Extract the (X, Y) coordinate from the center of the cell holding the provided text.  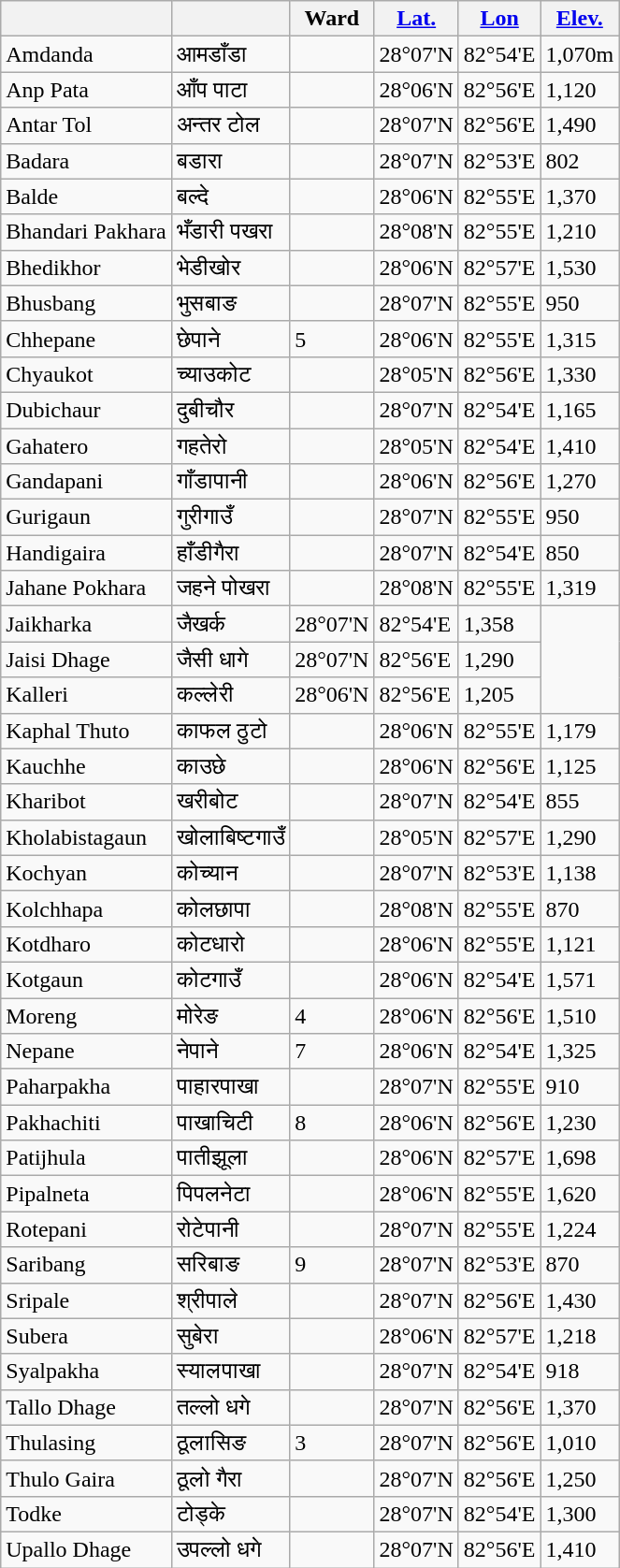
Upallo Dhage (86, 1549)
आँप पाटा (230, 90)
Elev. (580, 19)
पिपलनेटा (230, 1194)
1,490 (580, 125)
1,210 (580, 232)
कल्लेरी (230, 695)
1,358 (499, 624)
Antar Tol (86, 125)
Saribang (86, 1265)
1,325 (580, 1052)
च्याउकोट (230, 374)
Nepane (86, 1052)
खरीबोट (230, 802)
1,070m (580, 54)
छेपाने (230, 339)
1,224 (580, 1229)
1,620 (580, 1194)
गहतेरो (230, 446)
बल्दे (230, 196)
कोटधारो (230, 944)
रोटेपानी (230, 1229)
Kotdharo (86, 944)
काफल ठुटो (230, 731)
काउछे (230, 766)
Kholabistagaun (86, 837)
Gurigaun (86, 517)
टोड्के (230, 1514)
जहने पोखरा (230, 588)
पाखाचिटी (230, 1123)
Balde (86, 196)
1,698 (580, 1158)
खोलाबिष्टगाउँ (230, 837)
ठूलासिङ (230, 1443)
Jaisi Dhage (86, 660)
Anp Pata (86, 90)
गुरीगाउँ (230, 517)
1,510 (580, 1015)
उपल्लो धगे (230, 1549)
Lat. (416, 19)
918 (580, 1372)
1,165 (580, 410)
सरिबाङ (230, 1265)
Kalleri (86, 695)
4 (332, 1015)
जैखर्क (230, 624)
कोच्यान (230, 873)
Bhedikhor (86, 268)
Ward (332, 19)
अन्तर टोल (230, 125)
Sripale (86, 1300)
1,125 (580, 766)
Lon (499, 19)
1,218 (580, 1336)
सुबेरा (230, 1336)
Kauchhe (86, 766)
Pakhachiti (86, 1123)
910 (580, 1087)
3 (332, 1443)
जैसी धागे (230, 660)
1,138 (580, 873)
1,121 (580, 944)
1,230 (580, 1123)
Bhusbang (86, 303)
1,270 (580, 482)
Gandapani (86, 482)
बडारा (230, 161)
Paharpakha (86, 1087)
Gahatero (86, 446)
Jahane Pokhara (86, 588)
9 (332, 1265)
हाँडीगैरा (230, 553)
1,571 (580, 980)
1,330 (580, 374)
1,300 (580, 1514)
1,120 (580, 90)
850 (580, 553)
श्रीपाले (230, 1300)
गाँडापानी (230, 482)
नेपाने (230, 1052)
भेडीखोर (230, 268)
Pipalneta (86, 1194)
Thulo Gaira (86, 1478)
Bhandari Pakhara (86, 232)
Amdanda (86, 54)
1,205 (499, 695)
कोटगाउँ (230, 980)
1,319 (580, 588)
5 (332, 339)
8 (332, 1123)
Kharibot (86, 802)
Subera (86, 1336)
कोलछापा (230, 908)
पाहारपाखा (230, 1087)
1,010 (580, 1443)
Rotepani (86, 1229)
Chyaukot (86, 374)
802 (580, 161)
Kochyan (86, 873)
Tallo Dhage (86, 1407)
मोरेङ (230, 1015)
Jaikharka (86, 624)
दुबीचौर (230, 410)
Kaphal Thuto (86, 731)
भुसबाङ (230, 303)
Badara (86, 161)
1,315 (580, 339)
Dubichaur (86, 410)
1,430 (580, 1300)
आमडाँडा (230, 54)
Moreng (86, 1015)
1,250 (580, 1478)
भँडारी पखरा (230, 232)
Patijhula (86, 1158)
1,530 (580, 268)
Syalpakha (86, 1372)
1,179 (580, 731)
ठूलो गैरा (230, 1478)
Thulasing (86, 1443)
Chhepane (86, 339)
Todke (86, 1514)
7 (332, 1052)
Kotgaun (86, 980)
Kolchhapa (86, 908)
पातीझूला (230, 1158)
तल्लो धगे (230, 1407)
855 (580, 802)
स्यालपाखा (230, 1372)
Handigaira (86, 553)
